Provide the [X, Y] coordinate of the cell's center where the given text is located.  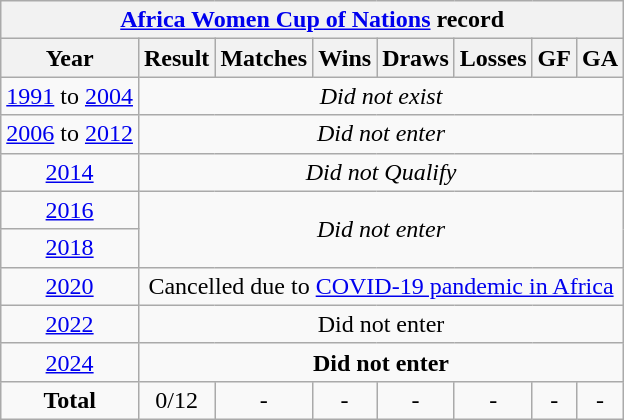
Cancelled due to COVID-19 pandemic in Africa [380, 286]
Losses [493, 58]
2016 [70, 210]
Draws [416, 58]
Year [70, 58]
Did not exist [380, 96]
2024 [70, 362]
Total [70, 400]
2022 [70, 324]
1991 to 2004 [70, 96]
Africa Women Cup of Nations record [312, 20]
GA [600, 58]
Did not Qualify [380, 172]
GF [554, 58]
Matches [264, 58]
2018 [70, 248]
Result [176, 58]
2020 [70, 286]
2006 to 2012 [70, 134]
Wins [345, 58]
0/12 [176, 400]
2014 [70, 172]
